From the cell containing the given text, extract its center point as [X, Y] coordinate. 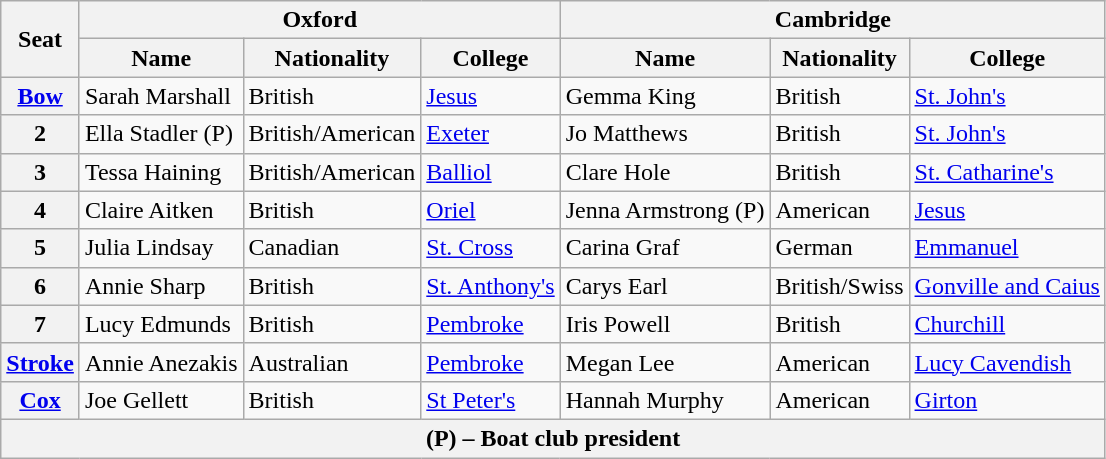
Australian [332, 362]
Cambridge [832, 20]
Balliol [490, 172]
Lucy Edmunds [161, 324]
Claire Aitken [161, 210]
Julia Lindsay [161, 248]
7 [40, 324]
Joe Gellett [161, 400]
Seat [40, 39]
6 [40, 286]
Lucy Cavendish [1007, 362]
3 [40, 172]
Canadian [332, 248]
Gemma King [665, 96]
Carys Earl [665, 286]
Annie Sharp [161, 286]
4 [40, 210]
Girton [1007, 400]
Stroke [40, 362]
2 [40, 134]
Gonville and Caius [1007, 286]
Hannah Murphy [665, 400]
Megan Lee [665, 362]
Iris Powell [665, 324]
Jo Matthews [665, 134]
Exeter [490, 134]
Churchill [1007, 324]
St. Cross [490, 248]
Tessa Haining [161, 172]
Oriel [490, 210]
Cox [40, 400]
Annie Anezakis [161, 362]
Emmanuel [1007, 248]
Clare Hole [665, 172]
German [840, 248]
5 [40, 248]
Carina Graf [665, 248]
(P) – Boat club president [554, 438]
British/Swiss [840, 286]
St. Anthony's [490, 286]
St Peter's [490, 400]
Jenna Armstrong (P) [665, 210]
Oxford [320, 20]
Sarah Marshall [161, 96]
Ella Stadler (P) [161, 134]
St. Catharine's [1007, 172]
Bow [40, 96]
